Return the [x, y] coordinate for the center point of the cell that contains the specified text.  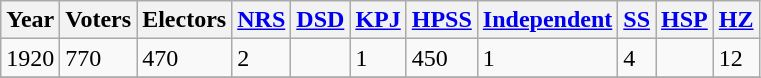
SS [637, 20]
770 [98, 58]
1920 [30, 58]
470 [184, 58]
HZ [736, 20]
Independent [547, 20]
2 [262, 58]
KPJ [378, 20]
450 [442, 58]
Voters [98, 20]
Electors [184, 20]
Year [30, 20]
4 [637, 58]
NRS [262, 20]
HPSS [442, 20]
DSD [320, 20]
12 [736, 58]
HSP [685, 20]
